For the text-containing cell, return its midpoint in (X, Y) coordinate format. 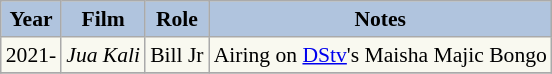
Bill Jr (177, 55)
Airing on DStv's Maisha Majic Bongo (380, 55)
Year (31, 19)
Film (103, 19)
Role (177, 19)
2021- (31, 55)
Notes (380, 19)
Jua Kali (103, 55)
